Identify which cell holds the provided text, then report its (x, y) central coordinate. 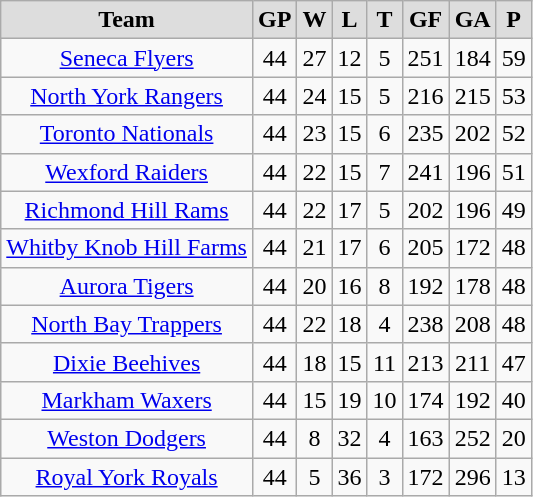
205 (426, 248)
178 (472, 286)
252 (472, 438)
Seneca Flyers (127, 58)
Markham Waxers (127, 400)
L (350, 20)
174 (426, 400)
213 (426, 362)
211 (472, 362)
24 (314, 96)
21 (314, 248)
7 (384, 172)
184 (472, 58)
GA (472, 20)
Wexford Raiders (127, 172)
Weston Dodgers (127, 438)
251 (426, 58)
216 (426, 96)
3 (384, 477)
296 (472, 477)
Toronto Nationals (127, 134)
53 (514, 96)
163 (426, 438)
10 (384, 400)
51 (514, 172)
11 (384, 362)
52 (514, 134)
12 (350, 58)
27 (314, 58)
Team (127, 20)
13 (514, 477)
215 (472, 96)
Dixie Beehives (127, 362)
Royal York Royals (127, 477)
40 (514, 400)
T (384, 20)
235 (426, 134)
19 (350, 400)
36 (350, 477)
16 (350, 286)
238 (426, 324)
North York Rangers (127, 96)
23 (314, 134)
Aurora Tigers (127, 286)
59 (514, 58)
241 (426, 172)
Whitby Knob Hill Farms (127, 248)
W (314, 20)
GF (426, 20)
47 (514, 362)
GP (274, 20)
49 (514, 210)
Richmond Hill Rams (127, 210)
P (514, 20)
32 (350, 438)
North Bay Trappers (127, 324)
208 (472, 324)
